From the cell containing the given text, extract its center point as [x, y] coordinate. 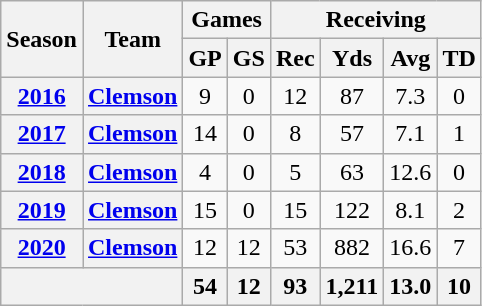
Games [226, 20]
87 [352, 96]
8.1 [410, 210]
5 [295, 172]
8 [295, 134]
57 [352, 134]
122 [352, 210]
TD [459, 58]
12.6 [410, 172]
882 [352, 248]
Receiving [376, 20]
93 [295, 286]
7 [459, 248]
7.1 [410, 134]
GS [248, 58]
Team [132, 39]
10 [459, 286]
7.3 [410, 96]
2 [459, 210]
Avg [410, 58]
2019 [42, 210]
16.6 [410, 248]
54 [205, 286]
14 [205, 134]
1 [459, 134]
Rec [295, 58]
2020 [42, 248]
Season [42, 39]
2016 [42, 96]
Yds [352, 58]
4 [205, 172]
2018 [42, 172]
1,211 [352, 286]
GP [205, 58]
13.0 [410, 286]
63 [352, 172]
53 [295, 248]
2017 [42, 134]
9 [205, 96]
